Output the (x, y) coordinate of the center of the cell containing the given text.  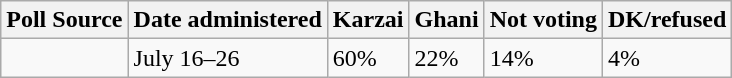
Karzai (368, 20)
Not voting (543, 20)
60% (368, 58)
Ghani (446, 20)
14% (543, 58)
DK/refused (668, 20)
Date administered (228, 20)
Poll Source (64, 20)
4% (668, 58)
July 16–26 (228, 58)
22% (446, 58)
